Provide the [x, y] coordinate of the cell's center where the given text is located.  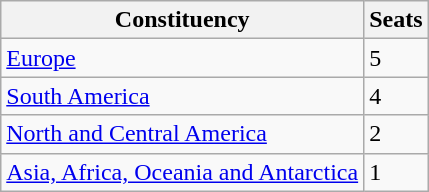
Asia, Africa, Oceania and Antarctica [182, 172]
1 [396, 172]
Europe [182, 58]
South America [182, 96]
4 [396, 96]
Constituency [182, 20]
5 [396, 58]
2 [396, 134]
Seats [396, 20]
North and Central America [182, 134]
